Pinpoint the cell where the given text exists, returning its (X, Y) midpoint coordinate. 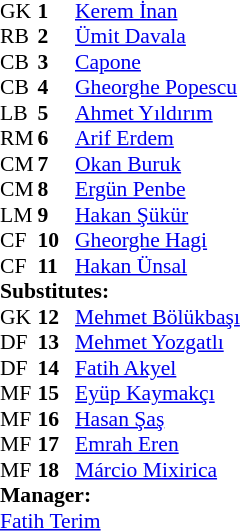
Emrah Eren (158, 445)
Gheorghe Hagi (158, 241)
8 (57, 189)
11 (57, 266)
12 (57, 317)
RB (19, 37)
Ümit Davala (158, 37)
4 (57, 87)
2 (57, 37)
Hakan Şükür (158, 215)
LB (19, 113)
13 (57, 343)
Capone (158, 62)
15 (57, 393)
3 (57, 62)
10 (57, 241)
Substitutes: (120, 291)
Manager: (120, 495)
Fatih Akyel (158, 368)
Ahmet Yıldırım (158, 113)
16 (57, 419)
17 (57, 445)
Márcio Mixirica (158, 470)
Ergün Penbe (158, 189)
18 (57, 470)
Mehmet Bölükbaşı (158, 317)
14 (57, 368)
Arif Erdem (158, 139)
6 (57, 139)
RM (19, 139)
Gheorghe Popescu (158, 87)
7 (57, 164)
Hasan Şaş (158, 419)
Okan Buruk (158, 164)
Mehmet Yozgatlı (158, 343)
Hakan Ünsal (158, 266)
GK (19, 317)
LM (19, 215)
5 (57, 113)
9 (57, 215)
Eyüp Kaymakçı (158, 393)
